Locate the cell with the specified text and output its (X, Y) center coordinate. 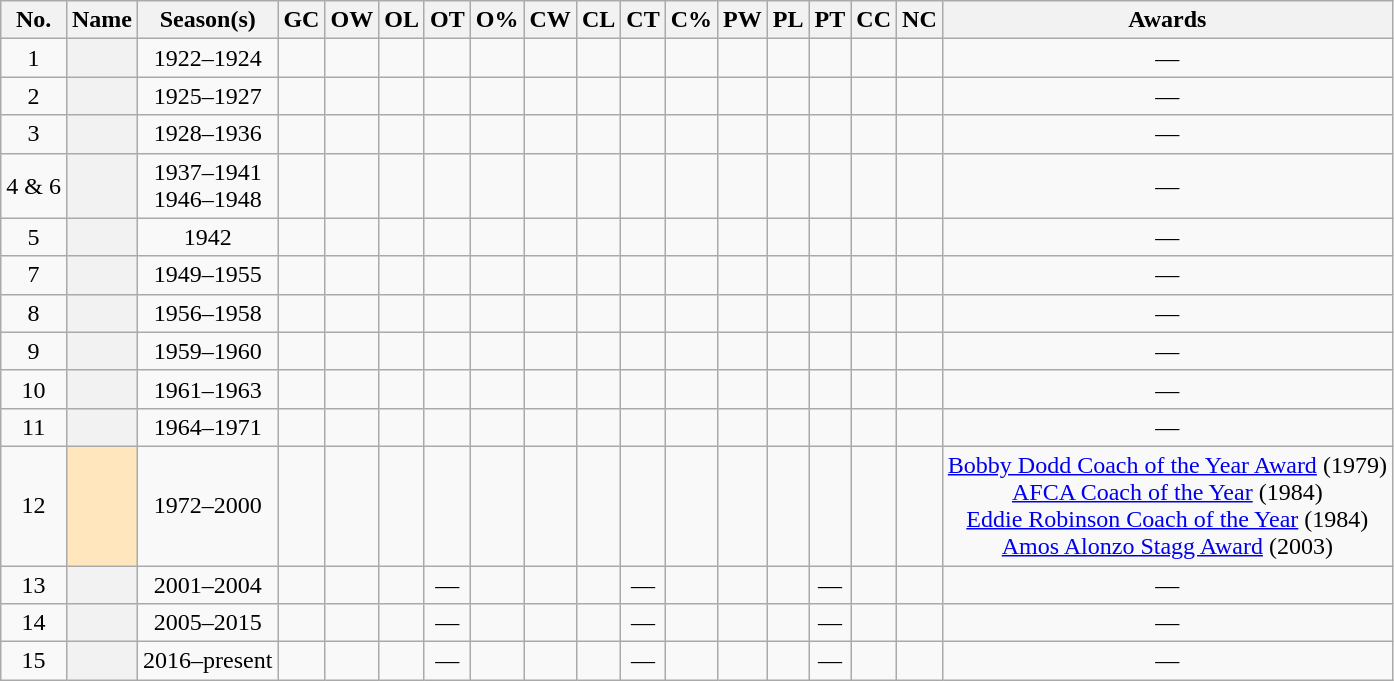
11 (34, 427)
5 (34, 237)
2 (34, 96)
Season(s) (208, 20)
1964–1971 (208, 427)
Bobby Dodd Coach of the Year Award (1979)AFCA Coach of the Year (1984)Eddie Robinson Coach of the Year (1984)Amos Alonzo Stagg Award (2003) (1167, 506)
15 (34, 661)
1925–1927 (208, 96)
PL (788, 20)
1922–1924 (208, 58)
12 (34, 506)
13 (34, 585)
OL (402, 20)
CC (874, 20)
PT (830, 20)
2001–2004 (208, 585)
8 (34, 313)
1956–1958 (208, 313)
PW (743, 20)
2016–present (208, 661)
1942 (208, 237)
NC (920, 20)
OW (352, 20)
CL (598, 20)
1 (34, 58)
Name (102, 20)
1949–1955 (208, 275)
OT (447, 20)
Awards (1167, 20)
7 (34, 275)
O% (497, 20)
9 (34, 351)
GC (302, 20)
10 (34, 389)
1961–1963 (208, 389)
2005–2015 (208, 623)
1972–2000 (208, 506)
1937–19411946–1948 (208, 186)
C% (691, 20)
CW (550, 20)
3 (34, 134)
1959–1960 (208, 351)
4 & 6 (34, 186)
14 (34, 623)
CT (643, 20)
No. (34, 20)
1928–1936 (208, 134)
